Detect which cell encompasses the target text, then output its [X, Y] center coordinate. 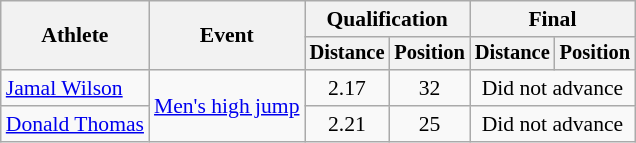
Athlete [75, 36]
32 [429, 88]
Qualification [388, 19]
2.17 [348, 88]
Final [552, 19]
Jamal Wilson [75, 88]
2.21 [348, 124]
25 [429, 124]
Event [227, 36]
Donald Thomas [75, 124]
Men's high jump [227, 106]
